Capture the cell that displays the provided text and extract its [X, Y] central coordinate. 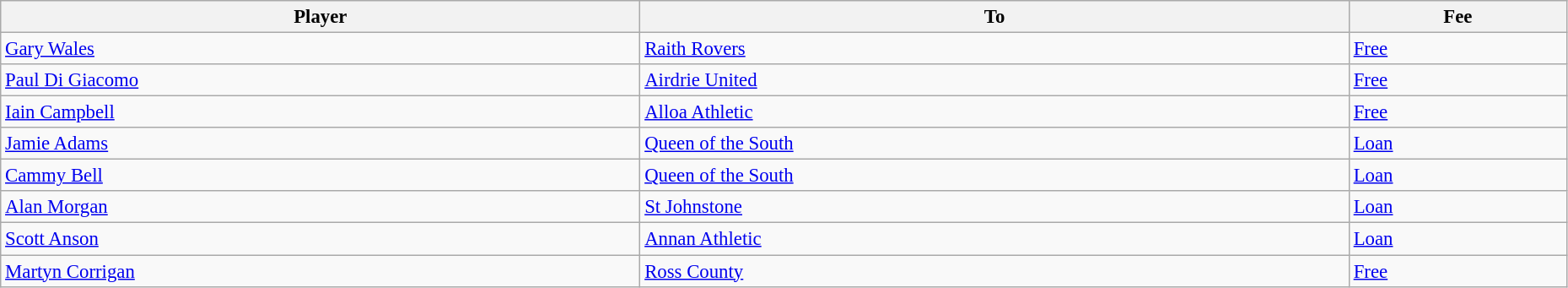
To [995, 17]
Alan Morgan [321, 207]
Iain Campbell [321, 112]
Annan Athletic [995, 239]
Martyn Corrigan [321, 271]
Raith Rovers [995, 49]
Jamie Adams [321, 144]
St Johnstone [995, 207]
Gary Wales [321, 49]
Cammy Bell [321, 176]
Fee [1458, 17]
Paul Di Giacomo [321, 80]
Airdrie United [995, 80]
Alloa Athletic [995, 112]
Ross County [995, 271]
Scott Anson [321, 239]
Player [321, 17]
